Return the (x, y) coordinate for the center point of the cell that contains the specified text.  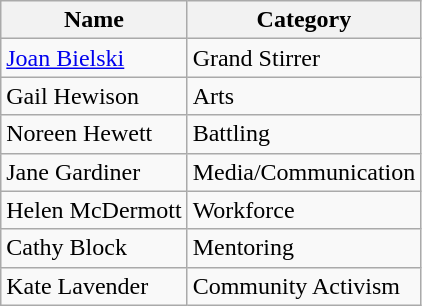
Arts (304, 96)
Helen McDermott (94, 210)
Community Activism (304, 286)
Name (94, 20)
Grand Stirrer (304, 58)
Category (304, 20)
Gail Hewison (94, 96)
Joan Bielski (94, 58)
Media/Communication (304, 172)
Jane Gardiner (94, 172)
Noreen Hewett (94, 134)
Cathy Block (94, 248)
Mentoring (304, 248)
Kate Lavender (94, 286)
Battling (304, 134)
Workforce (304, 210)
